Search for the cell housing the specified text and yield its [X, Y] center coordinate. 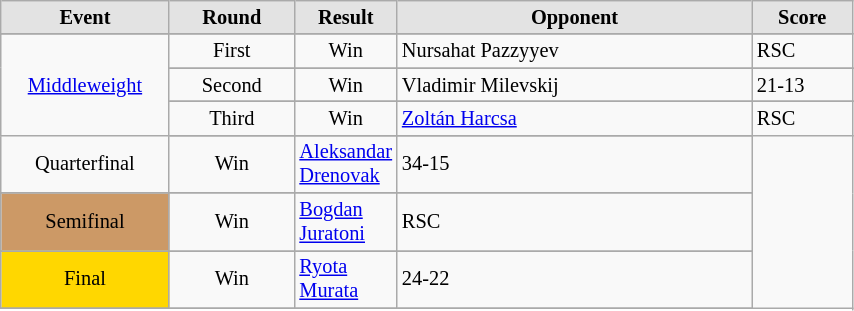
Result [346, 17]
Opponent [574, 17]
Middleweight [85, 84]
Nursahat Pazzyyev [574, 51]
Score [802, 17]
24-22 [574, 279]
Semifinal [85, 222]
Third [232, 118]
Event [85, 17]
Bogdan Juratoni [346, 222]
First [232, 51]
Round [232, 17]
Ryota Murata [346, 279]
Second [232, 85]
21-13 [802, 85]
34-15 [574, 164]
Zoltán Harcsa [574, 118]
Final [85, 279]
Aleksandar Drenovak [346, 164]
Vladimir Milevskij [574, 85]
Quarterfinal [85, 164]
